Pinpoint the cell where the given text exists, returning its [X, Y] midpoint coordinate. 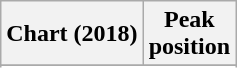
Peakposition [189, 34]
Chart (2018) [72, 34]
